Output the [x, y] coordinate of the center of the cell containing the given text.  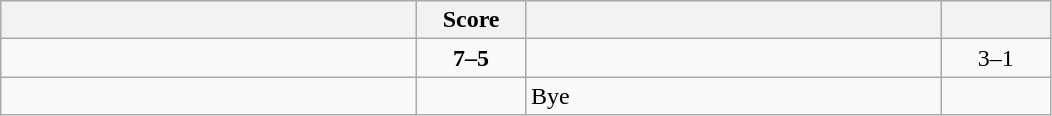
7–5 [472, 58]
Bye [733, 96]
Score [472, 20]
3–1 [996, 58]
